Search for the cell housing the specified text and yield its [x, y] center coordinate. 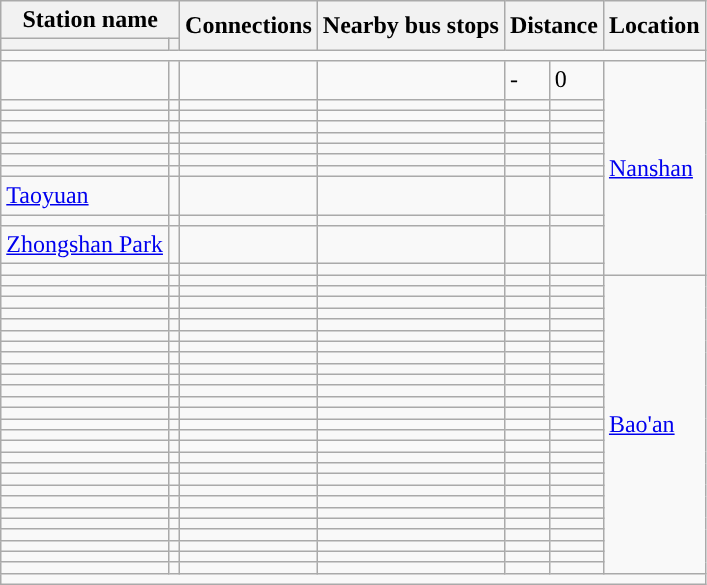
Zhongshan Park [85, 245]
Station name [90, 20]
0 [576, 80]
Location [654, 26]
Connections [249, 26]
Nearby bus stops [410, 26]
- [526, 80]
Distance [554, 26]
Taoyuan [85, 195]
Nanshan [654, 168]
Bao'an [654, 424]
